Determine the (X, Y) coordinate at the center of the cell enclosing the given text.  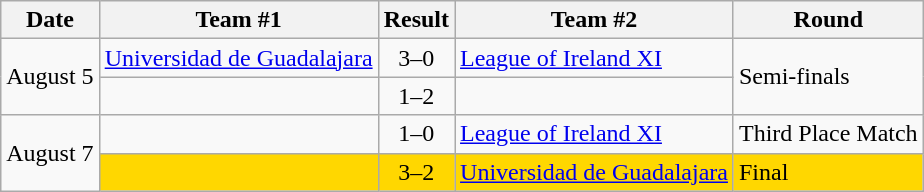
August 5 (50, 77)
3–0 (416, 58)
Third Place Match (828, 134)
3–2 (416, 172)
Semi-finals (828, 77)
Round (828, 20)
August 7 (50, 153)
Final (828, 172)
1–2 (416, 96)
Date (50, 20)
1–0 (416, 134)
Team #2 (594, 20)
Team #1 (238, 20)
Result (416, 20)
